From the cell containing the given text, extract its center point as [x, y] coordinate. 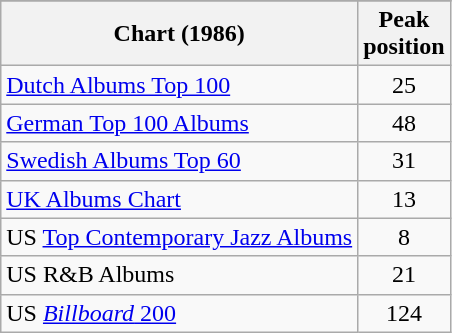
21 [404, 275]
8 [404, 237]
48 [404, 123]
US Top Contemporary Jazz Albums [180, 237]
Peakposition [404, 34]
US Billboard 200 [180, 313]
Dutch Albums Top 100 [180, 85]
31 [404, 161]
German Top 100 Albums [180, 123]
Chart (1986) [180, 34]
UK Albums Chart [180, 199]
25 [404, 85]
US R&B Albums [180, 275]
124 [404, 313]
Swedish Albums Top 60 [180, 161]
13 [404, 199]
